Find where the given text appears and provide that cell's center as [x, y] coordinate. 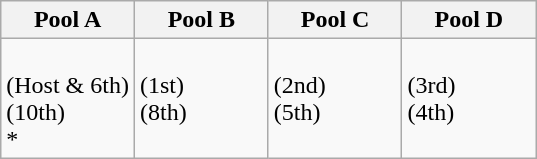
(2nd) (5th) [335, 98]
Pool B [201, 20]
Pool D [469, 20]
(3rd) (4th) [469, 98]
Pool A [68, 20]
Pool C [335, 20]
(Host & 6th) (10th) * [68, 98]
(1st) (8th) [201, 98]
